Find where the given text appears and provide that cell's center as [X, Y] coordinate. 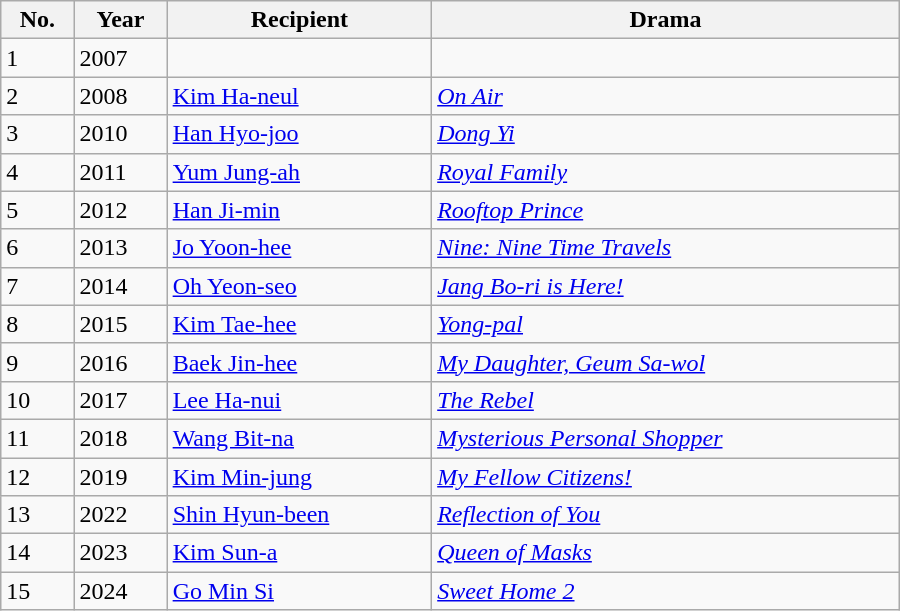
Sweet Home 2 [666, 591]
2017 [120, 400]
Year [120, 20]
2023 [120, 553]
Han Ji-min [300, 210]
Han Hyo-joo [300, 134]
3 [38, 134]
2019 [120, 477]
Nine: Nine Time Travels [666, 248]
2010 [120, 134]
2012 [120, 210]
2018 [120, 438]
Wang Bit-na [300, 438]
Dong Yi [666, 134]
1 [38, 58]
Oh Yeon-seo [300, 286]
2014 [120, 286]
Royal Family [666, 172]
The Rebel [666, 400]
Mysterious Personal Shopper [666, 438]
Kim Sun-a [300, 553]
Reflection of You [666, 515]
9 [38, 362]
2011 [120, 172]
2008 [120, 96]
Queen of Masks [666, 553]
Rooftop Prince [666, 210]
Kim Ha-neul [300, 96]
Yong-pal [666, 324]
2016 [120, 362]
Jo Yoon-hee [300, 248]
13 [38, 515]
2022 [120, 515]
2024 [120, 591]
Yum Jung-ah [300, 172]
4 [38, 172]
10 [38, 400]
2013 [120, 248]
Lee Ha-nui [300, 400]
Recipient [300, 20]
Jang Bo-ri is Here! [666, 286]
Baek Jin-hee [300, 362]
My Daughter, Geum Sa-wol [666, 362]
5 [38, 210]
Drama [666, 20]
2015 [120, 324]
7 [38, 286]
No. [38, 20]
15 [38, 591]
Go Min Si [300, 591]
Shin Hyun-been [300, 515]
12 [38, 477]
Kim Tae-hee [300, 324]
6 [38, 248]
My Fellow Citizens! [666, 477]
11 [38, 438]
8 [38, 324]
2007 [120, 58]
14 [38, 553]
On Air [666, 96]
2 [38, 96]
Kim Min-jung [300, 477]
